Pinpoint the cell where the given text exists, returning its (X, Y) midpoint coordinate. 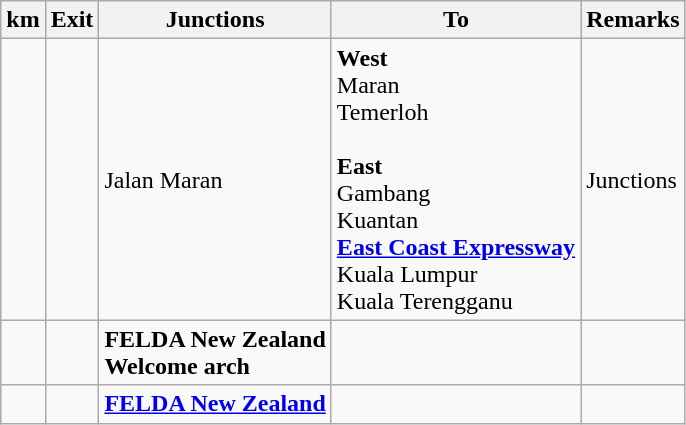
Remarks (633, 20)
Exit (72, 20)
West Maran TemerlohEast Gambang Kuantan East Coast ExpresswayKuala LumpurKuala Terengganu (456, 180)
To (456, 20)
FELDA New ZealandWelcome arch (215, 352)
FELDA New Zealand (215, 404)
Jalan Maran (215, 180)
km (23, 20)
